Provide the (x, y) coordinate of the cell's center where the given text is located.  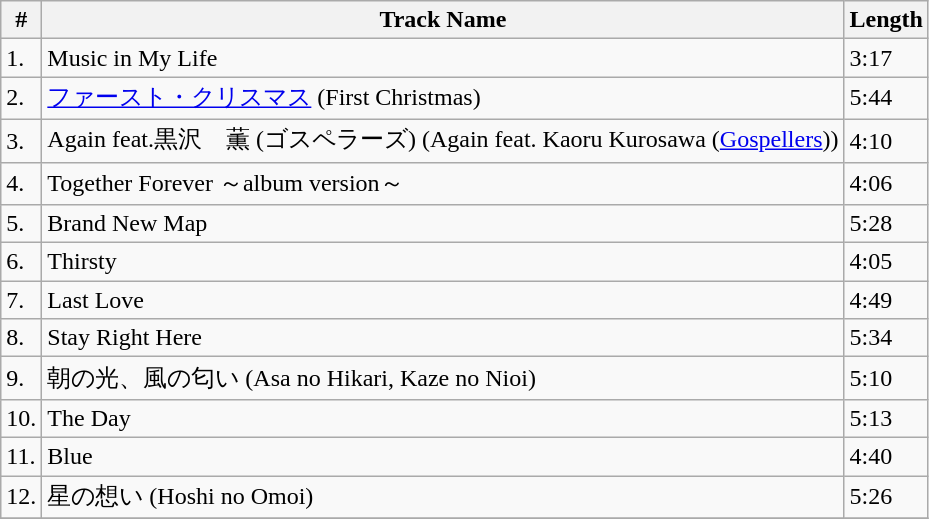
5:44 (886, 98)
ファースト・クリスマス (First Christmas) (443, 98)
Last Love (443, 300)
5:28 (886, 224)
4:06 (886, 184)
Thirsty (443, 262)
9. (22, 378)
5:26 (886, 498)
Track Name (443, 20)
3:17 (886, 58)
Together Forever ～album version～ (443, 184)
4:49 (886, 300)
5:10 (886, 378)
# (22, 20)
Brand New Map (443, 224)
10. (22, 418)
1. (22, 58)
朝の光、風の匂い (Asa no Hikari, Kaze no Nioi) (443, 378)
4. (22, 184)
5:13 (886, 418)
7. (22, 300)
6. (22, 262)
4:10 (886, 140)
2. (22, 98)
11. (22, 456)
Length (886, 20)
Again feat.黒沢 薫 (ゴスペラーズ) (Again feat. Kaoru Kurosawa (Gospellers)) (443, 140)
5:34 (886, 338)
5. (22, 224)
8. (22, 338)
星の想い (Hoshi no Omoi) (443, 498)
The Day (443, 418)
Stay Right Here (443, 338)
Music in My Life (443, 58)
4:40 (886, 456)
12. (22, 498)
4:05 (886, 262)
Blue (443, 456)
3. (22, 140)
